Identify which cell holds the provided text, then report its [X, Y] central coordinate. 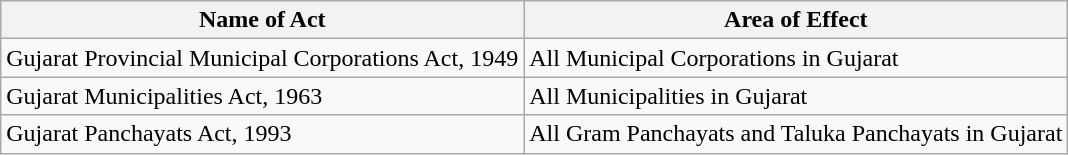
Name of Act [262, 20]
Area of Effect [796, 20]
Gujarat Provincial Municipal Corporations Act, 1949 [262, 58]
Gujarat Municipalities Act, 1963 [262, 96]
All Gram Panchayats and Taluka Panchayats in Gujarat [796, 134]
All Municipal Corporations in Gujarat [796, 58]
Gujarat Panchayats Act, 1993 [262, 134]
All Municipalities in Gujarat [796, 96]
